Return the (X, Y) coordinate for the center point of the cell that contains the specified text.  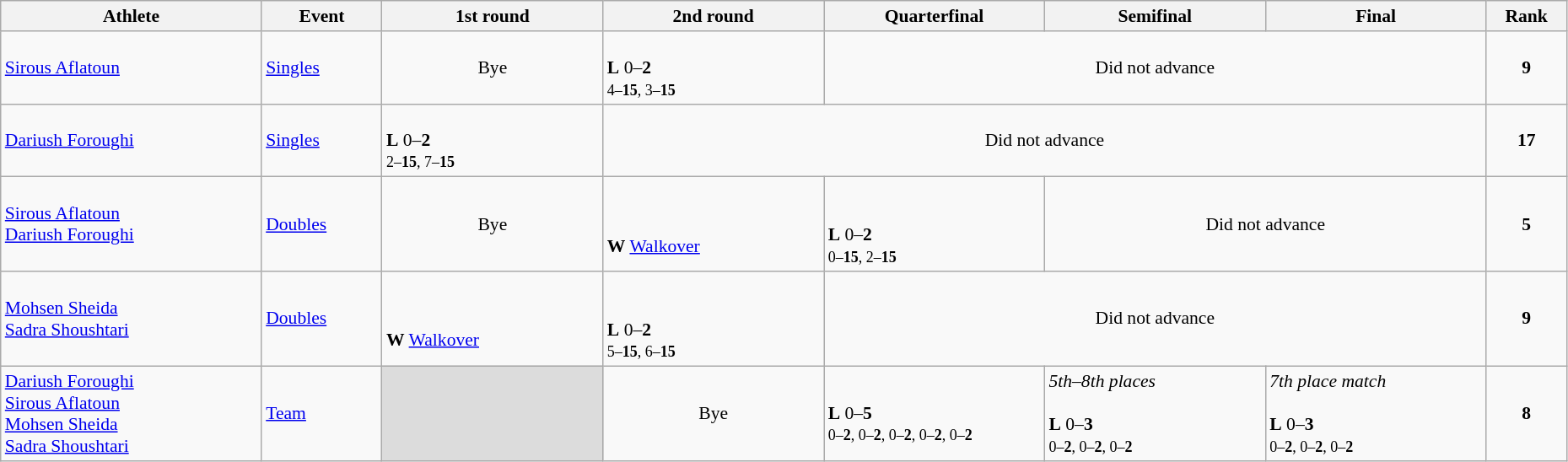
L 0–25–15, 6–15 (714, 319)
8 (1527, 413)
1st round (493, 16)
Sirous AflatounDariush Foroughi (132, 224)
Quarterfinal (935, 16)
L 0–50–2, 0–2, 0–2, 0–2, 0–2 (935, 413)
Semifinal (1155, 16)
5 (1527, 224)
Event (322, 16)
L 0–22–15, 7–15 (493, 140)
7th place matchL 0–30–2, 0–2, 0–2 (1376, 413)
L 0–24–15, 3–15 (714, 67)
Mohsen SheidaSadra Shoushtari (132, 319)
5th–8th placesL 0–30–2, 0–2, 0–2 (1155, 413)
17 (1527, 140)
Dariush Foroughi (132, 140)
Final (1376, 16)
Team (322, 413)
L 0–20–15, 2–15 (935, 224)
Athlete (132, 16)
Rank (1527, 16)
2nd round (714, 16)
Sirous Aflatoun (132, 67)
Dariush ForoughiSirous AflatounMohsen SheidaSadra Shoushtari (132, 413)
